Detect which cell encompasses the target text, then output its (X, Y) center coordinate. 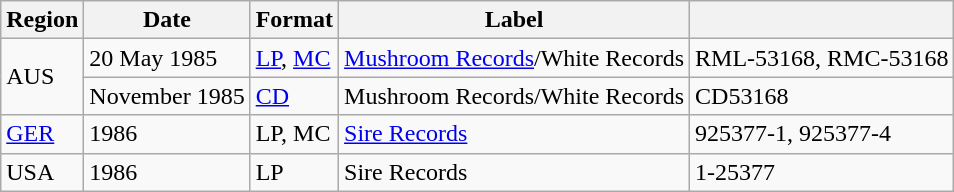
Region (42, 20)
Label (514, 20)
20 May 1985 (167, 58)
AUS (42, 77)
CD53168 (822, 96)
925377-1, 925377-4 (822, 134)
Date (167, 20)
Format (294, 20)
November 1985 (167, 96)
GER (42, 134)
1-25377 (822, 172)
LP (294, 172)
USA (42, 172)
CD (294, 96)
RML-53168, RMC-53168 (822, 58)
